Provide the [X, Y] coordinate of the cell's center where the given text is located.  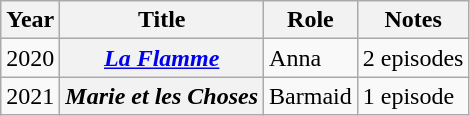
2020 [30, 58]
Year [30, 20]
2021 [30, 96]
Barmaid [311, 96]
Anna [311, 58]
Notes [413, 20]
Marie et les Choses [162, 96]
1 episode [413, 96]
Role [311, 20]
2 episodes [413, 58]
Title [162, 20]
La Flamme [162, 58]
